Capture the cell that displays the provided text and extract its [X, Y] central coordinate. 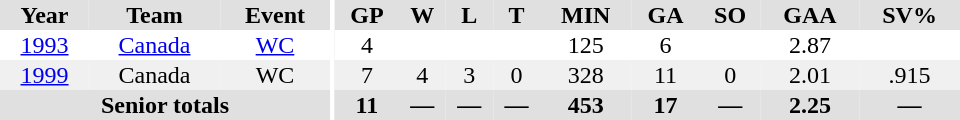
GP [366, 15]
GAA [810, 15]
SV% [910, 15]
2.25 [810, 105]
MIN [586, 15]
Senior totals [165, 105]
Year [44, 15]
7 [366, 75]
T [516, 15]
1993 [44, 45]
Event [275, 15]
GA [665, 15]
3 [470, 75]
125 [586, 45]
2.87 [810, 45]
453 [586, 105]
SO [730, 15]
W [422, 15]
2.01 [810, 75]
328 [586, 75]
6 [665, 45]
Team [154, 15]
17 [665, 105]
L [470, 15]
1999 [44, 75]
.915 [910, 75]
